Scan for the cell matching the given text and deliver its [X, Y] coordinate at center. 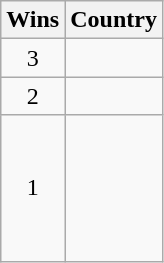
Wins [33, 20]
1 [33, 188]
Country [114, 20]
2 [33, 96]
3 [33, 58]
